Determine the (x, y) coordinate at the center of the cell enclosing the given text.  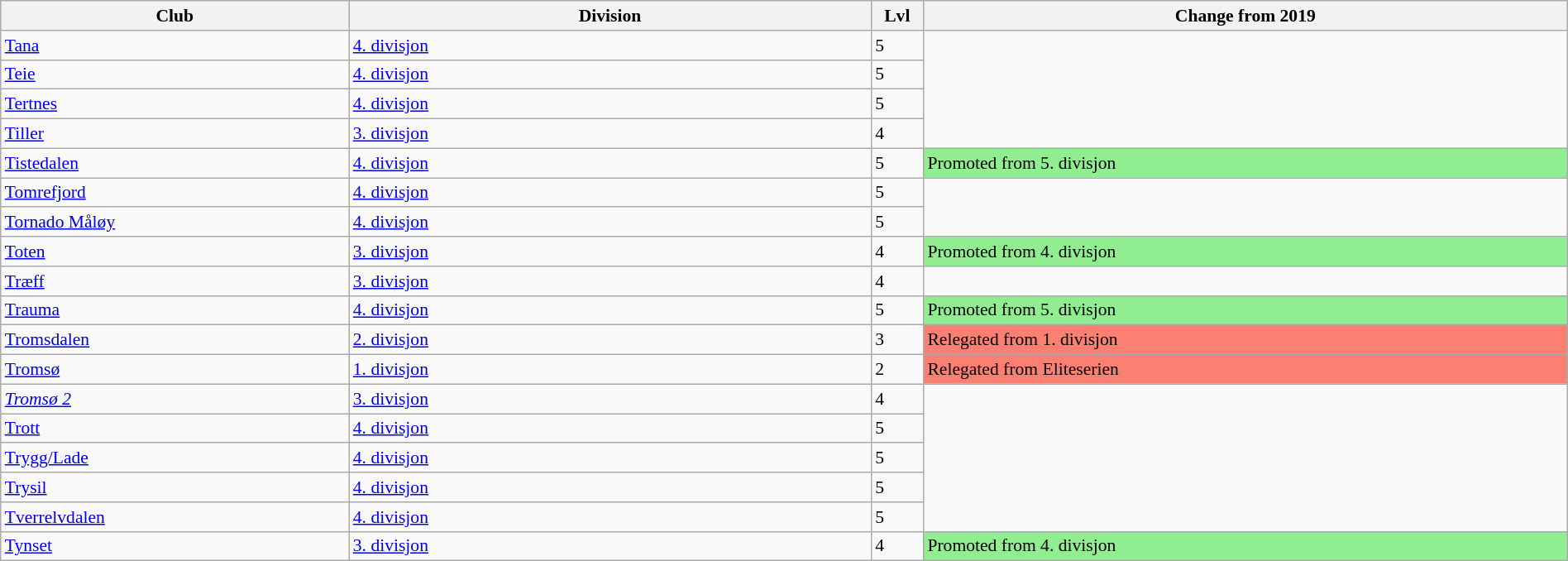
Relegated from Eliteserien (1245, 370)
Trott (175, 429)
Toten (175, 252)
Tornado Måløy (175, 223)
Tana (175, 46)
Club (175, 16)
Division (610, 16)
2 (896, 370)
Tynset (175, 546)
Trysil (175, 487)
Tistedalen (175, 163)
3 (896, 340)
Lvl (896, 16)
2. divisjon (610, 340)
Change from 2019 (1245, 16)
Tomrefjord (175, 193)
Tverrelvdalen (175, 517)
Tromsø (175, 370)
Trauma (175, 310)
Trygg/Lade (175, 458)
Tiller (175, 134)
Tromsdalen (175, 340)
Tertnes (175, 104)
Teie (175, 74)
1. divisjon (610, 370)
Relegated from 1. divisjon (1245, 340)
Træff (175, 281)
Tromsø 2 (175, 399)
